Pinpoint the cell where the given text exists, returning its (X, Y) midpoint coordinate. 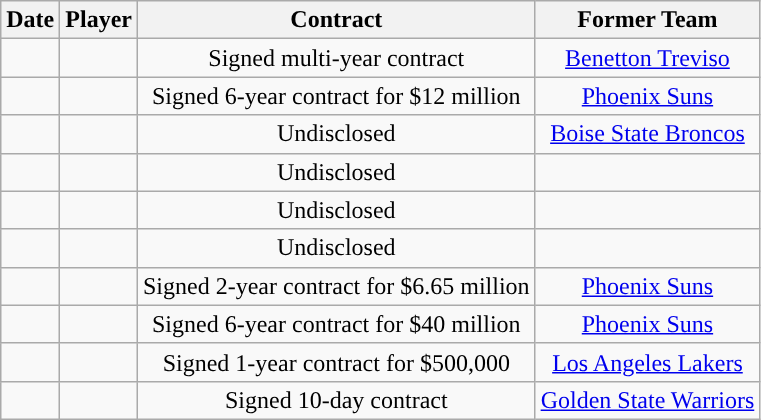
Signed 6-year contract for $40 million (336, 324)
Boise State Broncos (648, 134)
Contract (336, 20)
Signed 1-year contract for $500,000 (336, 362)
Los Angeles Lakers (648, 362)
Golden State Warriors (648, 400)
Benetton Treviso (648, 58)
Signed multi-year contract (336, 58)
Player (99, 20)
Signed 2-year contract for $6.65 million (336, 286)
Date (30, 20)
Former Team (648, 20)
Signed 6-year contract for $12 million (336, 96)
Signed 10-day contract (336, 400)
